Search for the cell housing the specified text and yield its (X, Y) center coordinate. 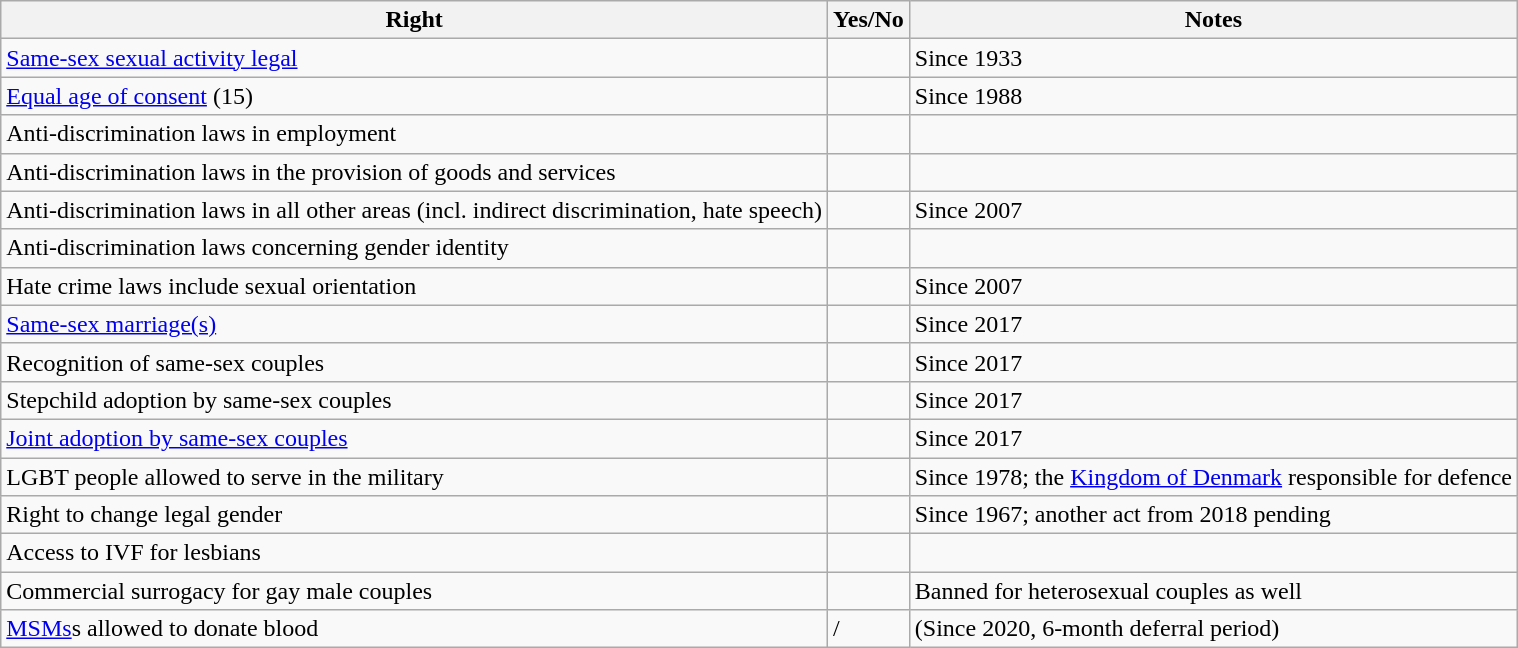
Access to IVF for lesbians (414, 553)
Since 1933 (1213, 58)
Equal age of consent (15) (414, 96)
Stepchild adoption by same-sex couples (414, 400)
Banned for heterosexual couples as well (1213, 591)
Anti-discrimination laws in employment (414, 134)
Same-sex sexual activity legal (414, 58)
Right to change legal gender (414, 515)
Anti-discrimination laws concerning gender identity (414, 248)
(Since 2020, 6-month deferral period) (1213, 629)
Anti-discrimination laws in all other areas (incl. indirect discrimination, hate speech) (414, 210)
Since 1967; another act from 2018 pending (1213, 515)
Right (414, 20)
LGBT people allowed to serve in the military (414, 477)
Yes/No (869, 20)
MSMss allowed to donate blood (414, 629)
Same-sex marriage(s) (414, 324)
Hate crime laws include sexual orientation (414, 286)
Since 1988 (1213, 96)
/ (869, 629)
Recognition of same-sex couples (414, 362)
Since 1978; the Kingdom of Denmark responsible for defence (1213, 477)
Notes (1213, 20)
Commercial surrogacy for gay male couples (414, 591)
Joint adoption by same-sex couples (414, 438)
Anti-discrimination laws in the provision of goods and services (414, 172)
